For the text-containing cell, return its midpoint in [X, Y] coordinate format. 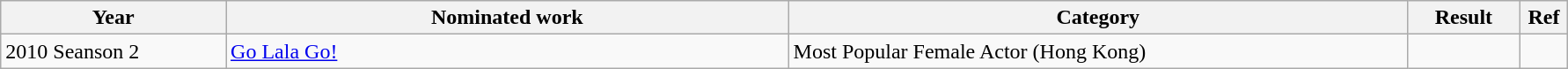
Result [1464, 18]
Go Lala Go! [508, 51]
Nominated work [508, 18]
Most Popular Female Actor (Hong Kong) [1098, 51]
2010 Seanson 2 [114, 51]
Category [1098, 18]
Ref [1543, 18]
Year [114, 18]
